Locate the cell with the specified text and output its [X, Y] center coordinate. 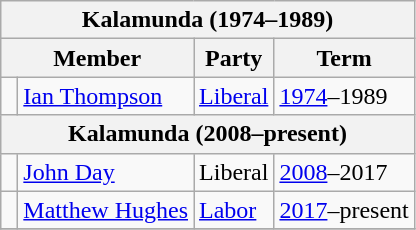
2008–2017 [344, 172]
Ian Thompson [106, 96]
Term [344, 58]
Kalamunda (2008–present) [208, 134]
2017–present [344, 210]
1974–1989 [344, 96]
Member [98, 58]
Matthew Hughes [106, 210]
Party [234, 58]
John Day [106, 172]
Labor [234, 210]
Kalamunda (1974–1989) [208, 20]
